From the cell containing the given text, extract its center point as [X, Y] coordinate. 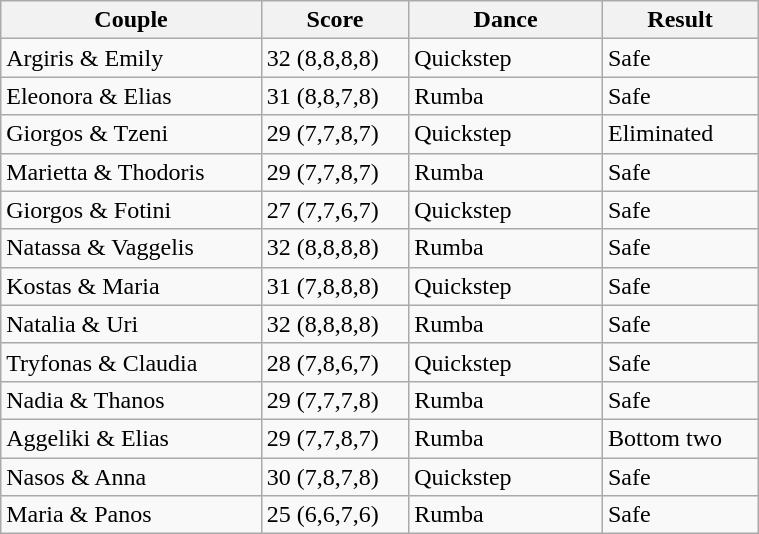
Tryfonas & Claudia [132, 362]
30 (7,8,7,8) [334, 477]
Nadia & Thanos [132, 400]
29 (7,7,7,8) [334, 400]
31 (8,8,7,8) [334, 96]
Marietta & Thodoris [132, 172]
Maria & Panos [132, 515]
31 (7,8,8,8) [334, 286]
25 (6,6,7,6) [334, 515]
Eliminated [680, 134]
Nasos & Anna [132, 477]
Eleonora & Elias [132, 96]
28 (7,8,6,7) [334, 362]
Dance [506, 20]
27 (7,7,6,7) [334, 210]
Giorgos & Tzeni [132, 134]
Argiris & Emily [132, 58]
Natalia & Uri [132, 324]
Score [334, 20]
Result [680, 20]
Giorgos & Fotini [132, 210]
Natassa & Vaggelis [132, 248]
Bottom two [680, 438]
Couple [132, 20]
Aggeliki & Elias [132, 438]
Kostas & Maria [132, 286]
